Determine the (X, Y) coordinate at the center of the cell enclosing the given text.  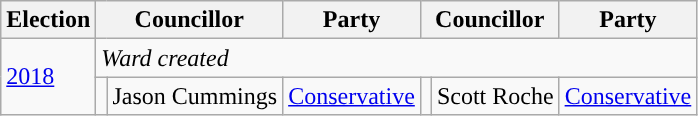
Ward created (396, 58)
Jason Cummings (195, 96)
Election (48, 20)
Scott Roche (495, 96)
2018 (48, 77)
